From the cell containing the given text, extract its center point as [X, Y] coordinate. 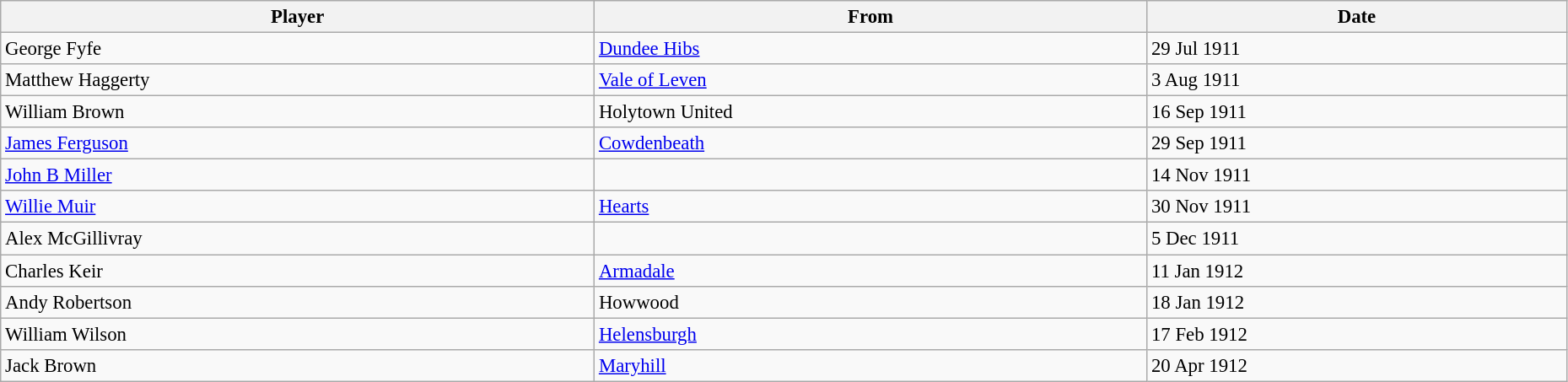
11 Jan 1912 [1357, 271]
Andy Robertson [298, 302]
James Ferguson [298, 143]
Date [1357, 17]
Charles Keir [298, 271]
Matthew Haggerty [298, 80]
William Brown [298, 112]
3 Aug 1911 [1357, 80]
29 Jul 1911 [1357, 49]
30 Nov 1911 [1357, 207]
5 Dec 1911 [1357, 239]
18 Jan 1912 [1357, 302]
Hearts [870, 207]
Howwood [870, 302]
Dundee Hibs [870, 49]
Helensburgh [870, 334]
From [870, 17]
Vale of Leven [870, 80]
Maryhill [870, 365]
Player [298, 17]
17 Feb 1912 [1357, 334]
Willie Muir [298, 207]
14 Nov 1911 [1357, 175]
29 Sep 1911 [1357, 143]
Armadale [870, 271]
20 Apr 1912 [1357, 365]
Holytown United [870, 112]
Jack Brown [298, 365]
16 Sep 1911 [1357, 112]
George Fyfe [298, 49]
Alex McGillivray [298, 239]
Cowdenbeath [870, 143]
John B Miller [298, 175]
William Wilson [298, 334]
